Determine the [X, Y] coordinate at the center of the cell enclosing the given text.  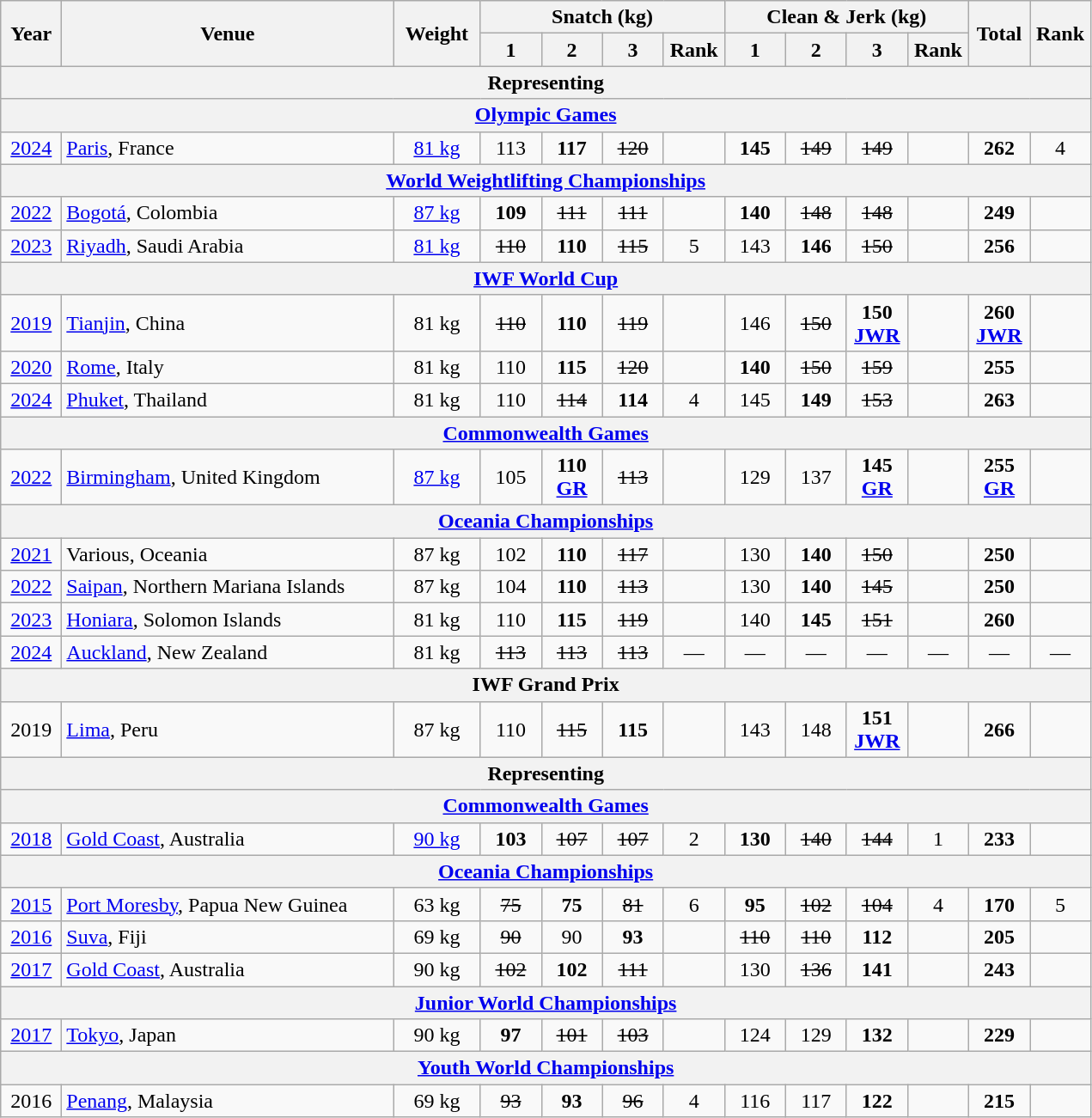
132 [876, 1036]
205 [998, 937]
124 [754, 1036]
105 [510, 478]
260 JWR [998, 323]
96 [632, 1101]
266 [998, 729]
263 [998, 400]
Various, Oceania [228, 554]
109 [510, 213]
101 [572, 1036]
Honiara, Solomon Islands [228, 620]
Auckland, New Zealand [228, 652]
Junior World Championships [546, 1003]
Snatch (kg) [602, 17]
256 [998, 246]
215 [998, 1101]
136 [816, 969]
Bogotá, Colombia [228, 213]
Port Moresby, Papua New Guinea [228, 904]
145GR [876, 478]
151 JWR [876, 729]
159 [876, 367]
95 [754, 904]
Birmingham, United Kingdom [228, 478]
110GR [572, 478]
97 [510, 1036]
Clean & Jerk (kg) [846, 17]
112 [876, 937]
World Weightlifting Championships [546, 180]
Paris, France [228, 148]
Venue [228, 34]
Tianjin, China [228, 323]
150 JWR [876, 323]
IWF World Cup [546, 278]
Rome, Italy [228, 367]
122 [876, 1101]
249 [998, 213]
Total [998, 34]
63 kg [436, 904]
IWF Grand Prix [546, 685]
Riyadh, Saudi Arabia [228, 246]
2021 [31, 554]
Phuket, Thailand [228, 400]
6 [694, 904]
255GR [998, 478]
Saipan, Northern Mariana Islands [228, 587]
262 [998, 148]
Penang, Malaysia [228, 1101]
Year [31, 34]
141 [876, 969]
Youth World Championships [546, 1068]
2020 [31, 367]
255 [998, 367]
Lima, Peru [228, 729]
151 [876, 620]
243 [998, 969]
260 [998, 620]
Suva, Fiji [228, 937]
116 [754, 1101]
Weight [436, 34]
153 [876, 400]
2015 [31, 904]
81 [632, 904]
Tokyo, Japan [228, 1036]
2018 [31, 839]
229 [998, 1036]
170 [998, 904]
Olympic Games [546, 115]
233 [998, 839]
144 [876, 839]
137 [816, 478]
